From the cell containing the given text, extract its center point as [X, Y] coordinate. 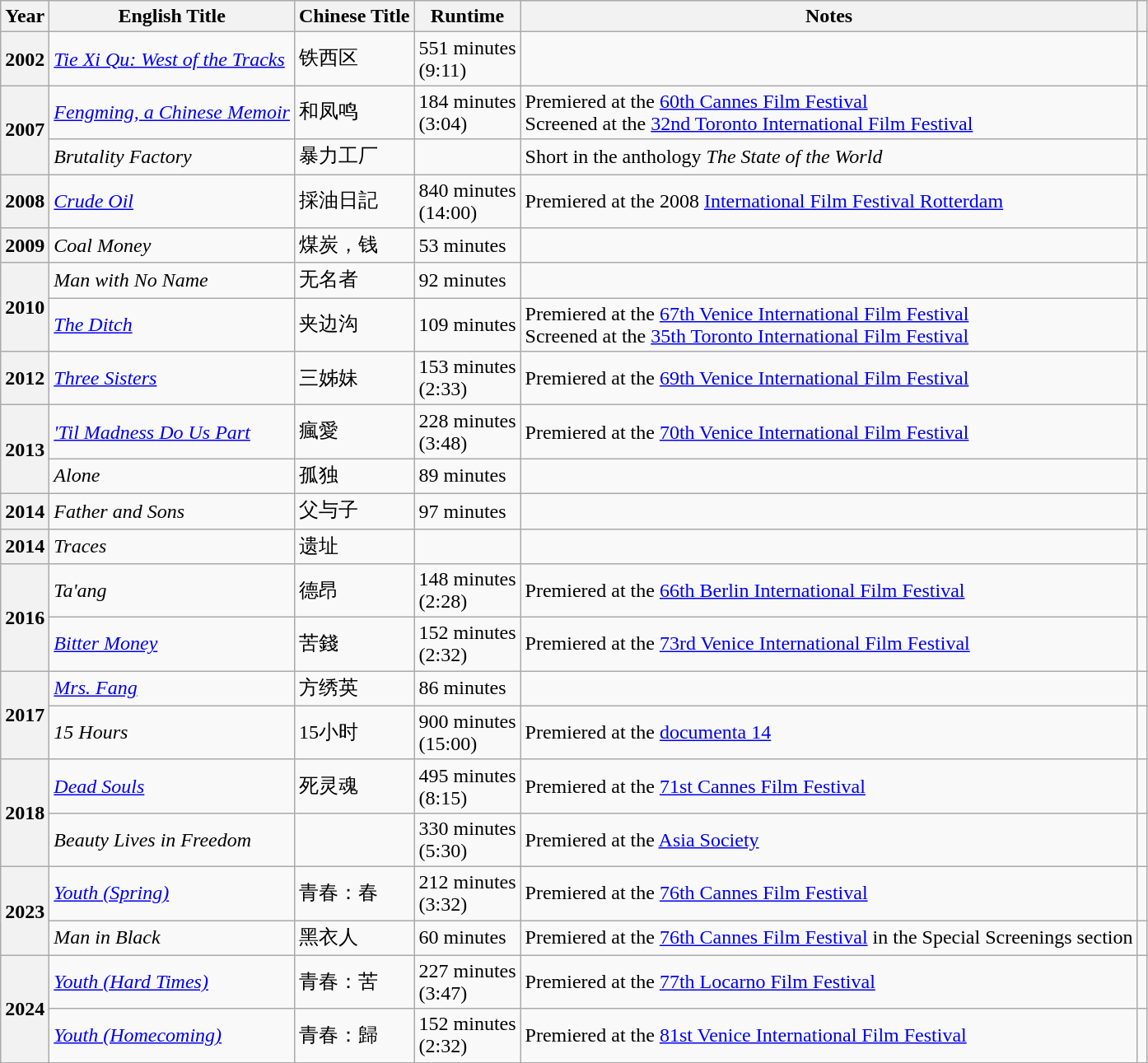
2002 [25, 59]
Premiered at the 81st Venice International Film Festival [828, 1036]
Youth (Homecoming) [172, 1036]
92 minutes [468, 280]
青春：苦 [354, 981]
Crude Oil [172, 201]
採油日記 [354, 201]
孤独 [354, 476]
2023 [25, 911]
English Title [172, 16]
Dead Souls [172, 786]
109 minutes [468, 324]
Three Sisters [172, 379]
方绣英 [354, 688]
Premiered at the 66th Berlin International Film Festival [828, 591]
和凤鸣 [354, 112]
Premiered at the 2008 International Film Festival Rotterdam [828, 201]
Man with No Name [172, 280]
Chinese Title [354, 16]
三姊妹 [354, 379]
Mrs. Fang [172, 688]
Premiered at the 70th Venice International Film Festival [828, 431]
53 minutes [468, 245]
德昂 [354, 591]
Man in Black [172, 939]
2016 [25, 618]
Ta'ang [172, 591]
15小时 [354, 733]
青春：春 [354, 893]
Short in the anthology The State of the World [828, 156]
Year [25, 16]
495 minutes(8:15) [468, 786]
瘋愛 [354, 431]
Brutality Factory [172, 156]
The Ditch [172, 324]
Tie Xi Qu: West of the Tracks [172, 59]
212 minutes(3:32) [468, 893]
Youth (Spring) [172, 893]
184 minutes(3:04) [468, 112]
Alone [172, 476]
Premiered at the documenta 14 [828, 733]
2018 [25, 813]
夹边沟 [354, 324]
Premiered at the 77th Locarno Film Festival [828, 981]
Premiered at the 73rd Venice International Film Festival [828, 644]
840 minutes(14:00) [468, 201]
153 minutes(2:33) [468, 379]
86 minutes [468, 688]
苦錢 [354, 644]
死灵魂 [354, 786]
Premiered at the 60th Cannes Film FestivalScreened at the 32nd Toronto International Film Festival [828, 112]
228 minutes(3:48) [468, 431]
Bitter Money [172, 644]
Fengming, a Chinese Memoir [172, 112]
Premiered at the 76th Cannes Film Festival [828, 893]
2013 [25, 450]
227 minutes(3:47) [468, 981]
无名者 [354, 280]
Coal Money [172, 245]
2024 [25, 1009]
父与子 [354, 511]
Traces [172, 547]
89 minutes [468, 476]
330 minutes(5:30) [468, 840]
Father and Sons [172, 511]
2012 [25, 379]
Notes [828, 16]
煤炭，钱 [354, 245]
暴力工厂 [354, 156]
551 minutes(9:11) [468, 59]
97 minutes [468, 511]
Premiered at the 67th Venice International Film FestivalScreened at the 35th Toronto International Film Festival [828, 324]
Youth (Hard Times) [172, 981]
2017 [25, 716]
Premiered at the 71st Cannes Film Festival [828, 786]
'Til Madness Do Us Part [172, 431]
60 minutes [468, 939]
900 minutes(15:00) [468, 733]
2009 [25, 245]
148 minutes(2:28) [468, 591]
青春：歸 [354, 1036]
Premiered at the 69th Venice International Film Festival [828, 379]
Premiered at the Asia Society [828, 840]
2010 [25, 307]
2007 [25, 130]
Premiered at the 76th Cannes Film Festival in the Special Screenings section [828, 939]
铁西区 [354, 59]
2008 [25, 201]
遗址 [354, 547]
15 Hours [172, 733]
黑衣人 [354, 939]
Runtime [468, 16]
Beauty Lives in Freedom [172, 840]
